For the text-containing cell, return its midpoint in (x, y) coordinate format. 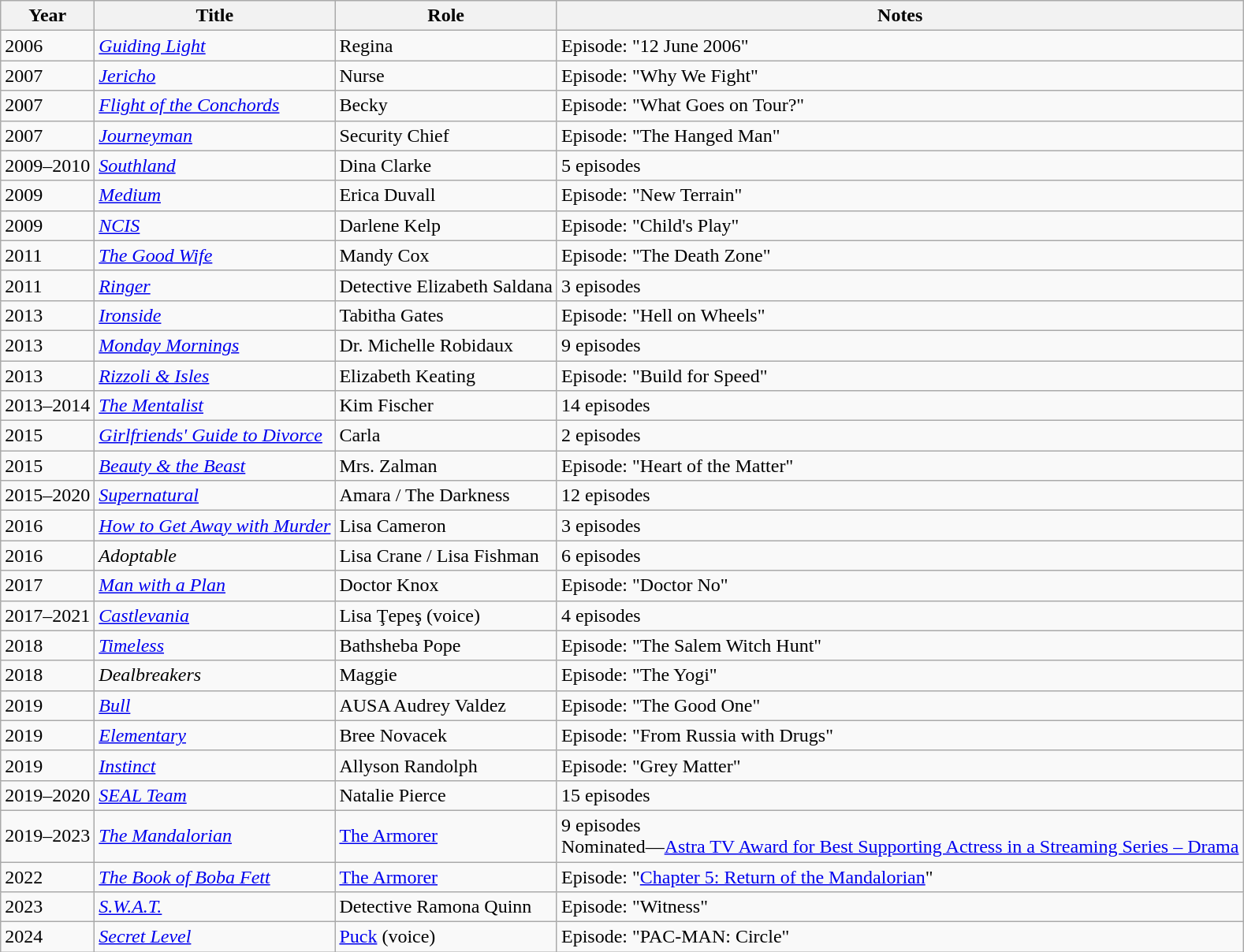
Nurse (446, 76)
AUSA Audrey Valdez (446, 705)
Adoptable (214, 556)
Detective Elizabeth Saldana (446, 285)
Elementary (214, 735)
Regina (446, 46)
2017–2021 (47, 615)
Timeless (214, 645)
Becky (446, 106)
The Mentalist (214, 406)
Notes (899, 16)
Episode: "New Terrain" (899, 195)
Episode: "From Russia with Drugs" (899, 735)
Episode: "Hell on Wheels" (899, 315)
2009–2010 (47, 165)
Episode: "Chapter 5: Return of the Mandalorian" (899, 877)
Bathsheba Pope (446, 645)
Journeyman (214, 136)
Erica Duvall (446, 195)
Natalie Pierce (446, 795)
2013–2014 (47, 406)
Mrs. Zalman (446, 466)
5 episodes (899, 165)
Rizzoli & Isles (214, 376)
NCIS (214, 225)
Guiding Light (214, 46)
Mandy Cox (446, 255)
4 episodes (899, 615)
9 episodes (899, 345)
2024 (47, 937)
9 episodesNominated—Astra TV Award for Best Supporting Actress in a Streaming Series – Drama (899, 835)
2017 (47, 586)
2006 (47, 46)
Doctor Knox (446, 586)
Title (214, 16)
Instinct (214, 765)
Episode: "Why We Fight" (899, 76)
Beauty & the Beast (214, 466)
Episode: "The Yogi" (899, 675)
Episode: "The Good One" (899, 705)
2 episodes (899, 436)
Secret Level (214, 937)
Man with a Plan (214, 586)
The Good Wife (214, 255)
6 episodes (899, 556)
Allyson Randolph (446, 765)
Bree Novacek (446, 735)
Episode: "Child's Play" (899, 225)
Lisa Ţepeş (voice) (446, 615)
The Mandalorian (214, 835)
Episode: "Build for Speed" (899, 376)
S.W.A.T. (214, 907)
Episode: "The Death Zone" (899, 255)
2022 (47, 877)
How to Get Away with Murder (214, 526)
Year (47, 16)
2015–2020 (47, 496)
The Book of Boba Fett (214, 877)
SEAL Team (214, 795)
Dr. Michelle Robidaux (446, 345)
Lisa Crane / Lisa Fishman (446, 556)
Maggie (446, 675)
Bull (214, 705)
Episode: "12 June 2006" (899, 46)
2019–2023 (47, 835)
Episode: "The Hanged Man" (899, 136)
Episode: "Witness" (899, 907)
2019–2020 (47, 795)
Episode: "Grey Matter" (899, 765)
14 episodes (899, 406)
Southland (214, 165)
Detective Ramona Quinn (446, 907)
Episode: "The Salem Witch Hunt" (899, 645)
Dealbreakers (214, 675)
Ironside (214, 315)
Castlevania (214, 615)
Dina Clarke (446, 165)
Medium (214, 195)
15 episodes (899, 795)
Jericho (214, 76)
Girlfriends' Guide to Divorce (214, 436)
12 episodes (899, 496)
Monday Mornings (214, 345)
Role (446, 16)
Darlene Kelp (446, 225)
Supernatural (214, 496)
Security Chief (446, 136)
Elizabeth Keating (446, 376)
Episode: "PAC-MAN: Circle" (899, 937)
2023 (47, 907)
Episode: "What Goes on Tour?" (899, 106)
Puck (voice) (446, 937)
Tabitha Gates (446, 315)
Amara / The Darkness (446, 496)
Lisa Cameron (446, 526)
Ringer (214, 285)
Flight of the Conchords (214, 106)
Carla (446, 436)
Episode: "Heart of the Matter" (899, 466)
Kim Fischer (446, 406)
Episode: "Doctor No" (899, 586)
